Provide the [x, y] coordinate of the cell's center where the given text is located.  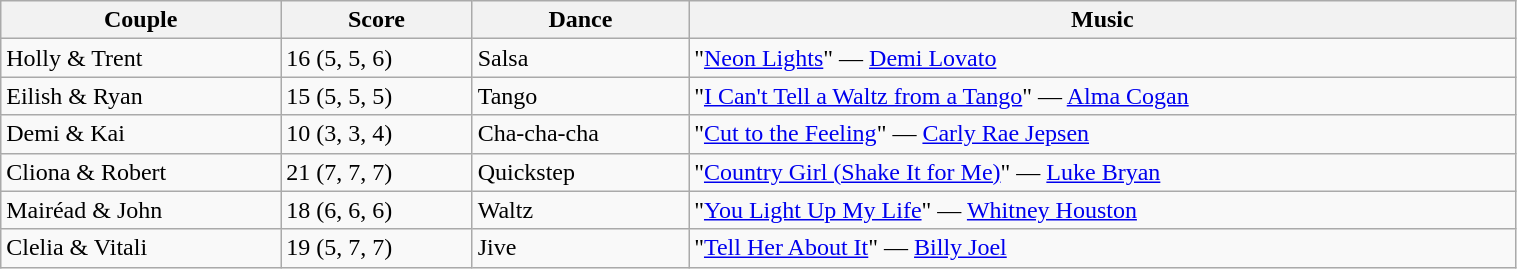
21 (7, 7, 7) [377, 172]
"You Light Up My Life" — Whitney Houston [1102, 210]
Score [377, 20]
Clelia & Vitali [141, 248]
"Country Girl (Shake It for Me)" — Luke Bryan [1102, 172]
"Tell Her About It" — Billy Joel [1102, 248]
15 (5, 5, 5) [377, 96]
Demi & Kai [141, 134]
"I Can't Tell a Waltz from a Tango" — Alma Cogan [1102, 96]
16 (5, 5, 6) [377, 58]
18 (6, 6, 6) [377, 210]
Mairéad & John [141, 210]
"Neon Lights" — Demi Lovato [1102, 58]
19 (5, 7, 7) [377, 248]
10 (3, 3, 4) [377, 134]
Waltz [580, 210]
Couple [141, 20]
"Cut to the Feeling" — Carly Rae Jepsen [1102, 134]
Dance [580, 20]
Salsa [580, 58]
Holly & Trent [141, 58]
Cliona & Robert [141, 172]
Music [1102, 20]
Quickstep [580, 172]
Tango [580, 96]
Cha-cha-cha [580, 134]
Eilish & Ryan [141, 96]
Jive [580, 248]
